Return the (X, Y) coordinate for the center point of the cell that contains the specified text.  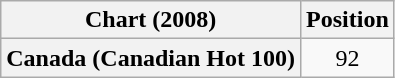
92 (348, 58)
Canada (Canadian Hot 100) (151, 58)
Chart (2008) (151, 20)
Position (348, 20)
